Return [X, Y] of the center of cell containing provided text 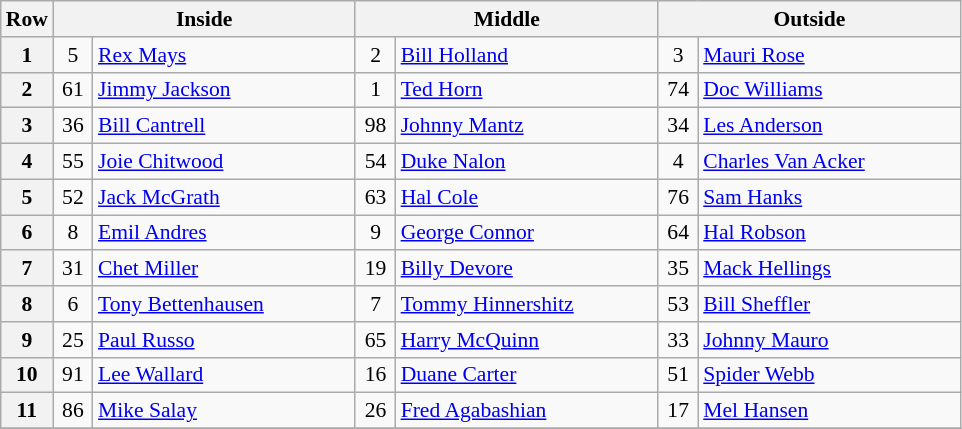
Bill Cantrell [224, 126]
31 [73, 269]
Joie Chitwood [224, 162]
George Connor [527, 233]
Emil Andres [224, 233]
64 [678, 233]
Mack Hellings [829, 269]
Harry McQuinn [527, 340]
Inside [204, 19]
36 [73, 126]
Johnny Mantz [527, 126]
16 [375, 375]
61 [73, 90]
11 [27, 411]
Bill Sheffler [829, 304]
25 [73, 340]
19 [375, 269]
98 [375, 126]
17 [678, 411]
Duane Carter [527, 375]
Mauri Rose [829, 55]
Mike Salay [224, 411]
91 [73, 375]
Jack McGrath [224, 197]
10 [27, 375]
52 [73, 197]
26 [375, 411]
Lee Wallard [224, 375]
Sam Hanks [829, 197]
Tommy Hinnershitz [527, 304]
Mel Hansen [829, 411]
Spider Webb [829, 375]
53 [678, 304]
55 [73, 162]
Billy Devore [527, 269]
Outside [810, 19]
Doc Williams [829, 90]
Rex Mays [224, 55]
86 [73, 411]
Fred Agabashian [527, 411]
Hal Cole [527, 197]
74 [678, 90]
Duke Nalon [527, 162]
Row [27, 19]
76 [678, 197]
Bill Holland [527, 55]
Les Anderson [829, 126]
Johnny Mauro [829, 340]
54 [375, 162]
Ted Horn [527, 90]
51 [678, 375]
Middle [506, 19]
Chet Miller [224, 269]
34 [678, 126]
35 [678, 269]
63 [375, 197]
33 [678, 340]
Tony Bettenhausen [224, 304]
Charles Van Acker [829, 162]
Jimmy Jackson [224, 90]
65 [375, 340]
Paul Russo [224, 340]
Hal Robson [829, 233]
